Output the (X, Y) coordinate of the center of the cell containing the given text.  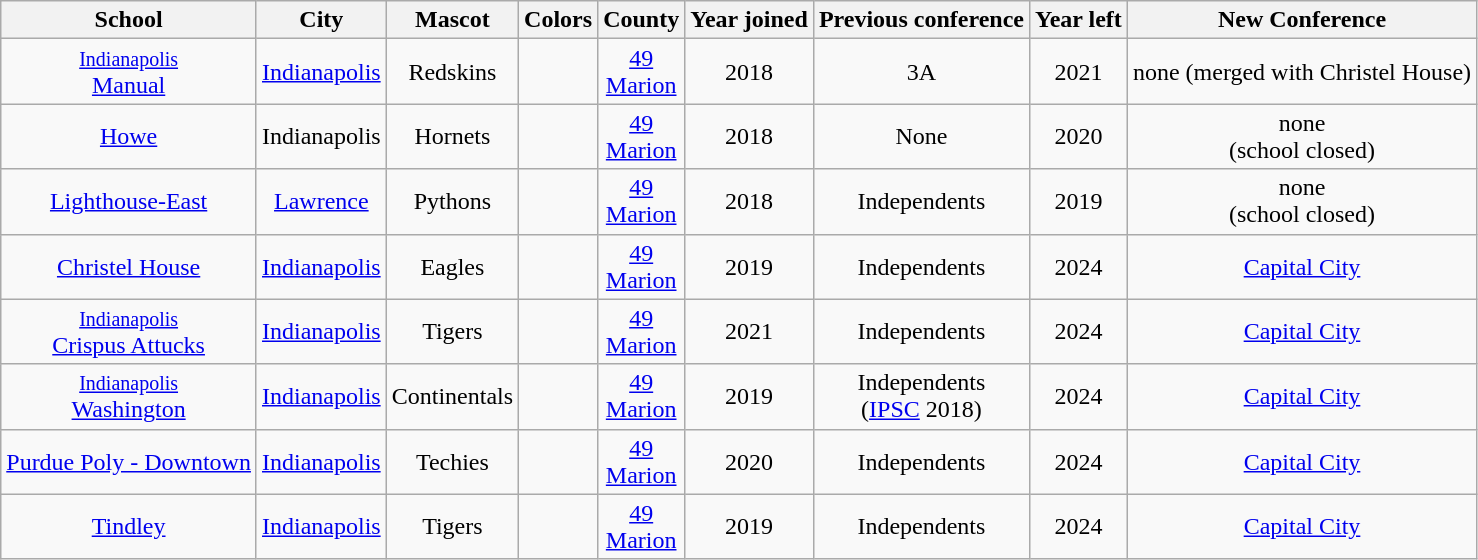
Pythons (452, 202)
Indianapolis Washington (129, 396)
Indianapolis Manual (129, 72)
Redskins (452, 72)
Colors (558, 20)
Lawrence (321, 202)
Howe (129, 136)
Year left (1078, 20)
Continentals (452, 396)
Eagles (452, 266)
Tindley (129, 526)
3A (921, 72)
Christel House (129, 266)
New Conference (1302, 20)
Indianapolis Crispus Attucks (129, 332)
Previous conference (921, 20)
County (642, 20)
City (321, 20)
Independents(IPSC 2018) (921, 396)
Mascot (452, 20)
Hornets (452, 136)
none (merged with Christel House) (1302, 72)
Techies (452, 462)
None (921, 136)
Purdue Poly - Downtown (129, 462)
School (129, 20)
Year joined (750, 20)
Lighthouse-East (129, 202)
